Find where the given text appears and provide that cell's center as (x, y) coordinate. 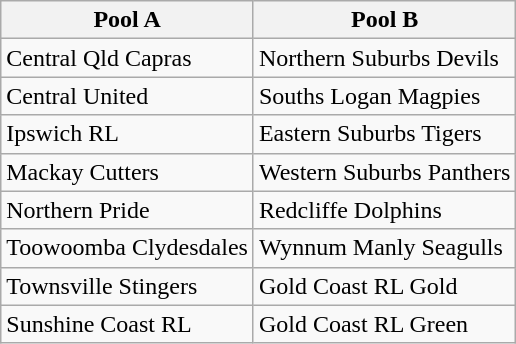
Eastern Suburbs Tigers (384, 134)
Ipswich RL (128, 134)
Central United (128, 96)
Sunshine Coast RL (128, 324)
Gold Coast RL Gold (384, 286)
Wynnum Manly Seagulls (384, 248)
Souths Logan Magpies (384, 96)
Northern Pride (128, 210)
Northern Suburbs Devils (384, 58)
Central Qld Capras (128, 58)
Pool B (384, 20)
Western Suburbs Panthers (384, 172)
Pool A (128, 20)
Mackay Cutters (128, 172)
Townsville Stingers (128, 286)
Redcliffe Dolphins (384, 210)
Gold Coast RL Green (384, 324)
Toowoomba Clydesdales (128, 248)
